Pinpoint the cell where the given text exists, returning its (x, y) midpoint coordinate. 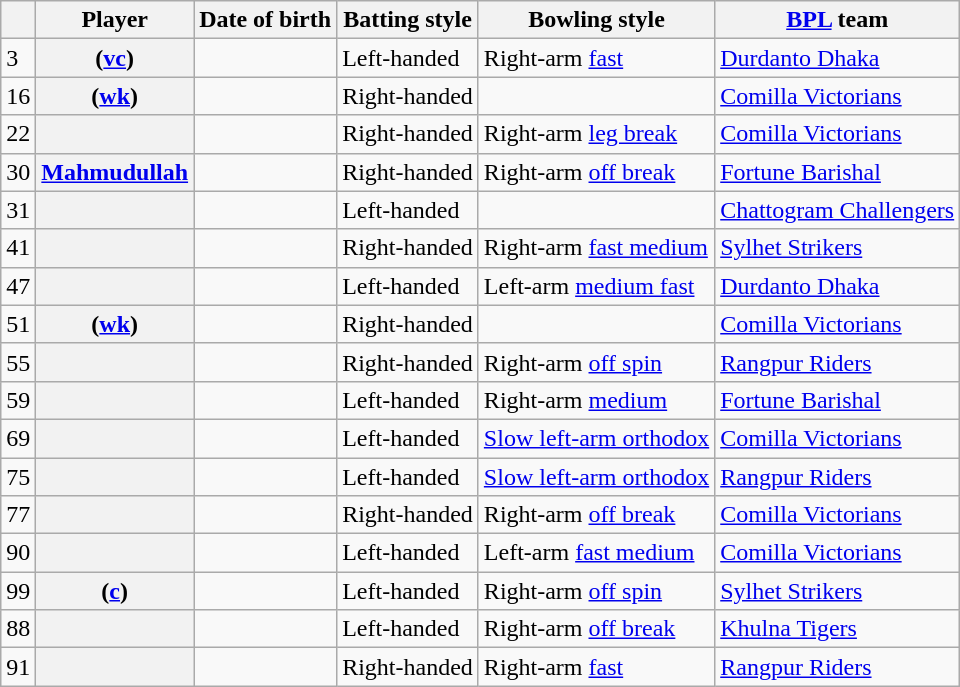
22 (18, 134)
Khulna Tigers (838, 629)
31 (18, 210)
(vc) (115, 58)
99 (18, 591)
Right-arm leg break (596, 134)
90 (18, 553)
Batting style (408, 20)
(c) (115, 591)
Left-arm fast medium (596, 553)
77 (18, 515)
Right-arm fast medium (596, 248)
Mahmudullah (115, 172)
55 (18, 362)
16 (18, 96)
75 (18, 477)
91 (18, 667)
Player (115, 20)
Chattogram Challengers (838, 210)
41 (18, 248)
30 (18, 172)
88 (18, 629)
Right-arm medium (596, 400)
47 (18, 286)
Bowling style (596, 20)
BPL team (838, 20)
59 (18, 400)
51 (18, 324)
69 (18, 438)
Date of birth (266, 20)
Left-arm medium fast (596, 286)
3 (18, 58)
